Provide the (X, Y) coordinate of the cell's center where the given text is located.  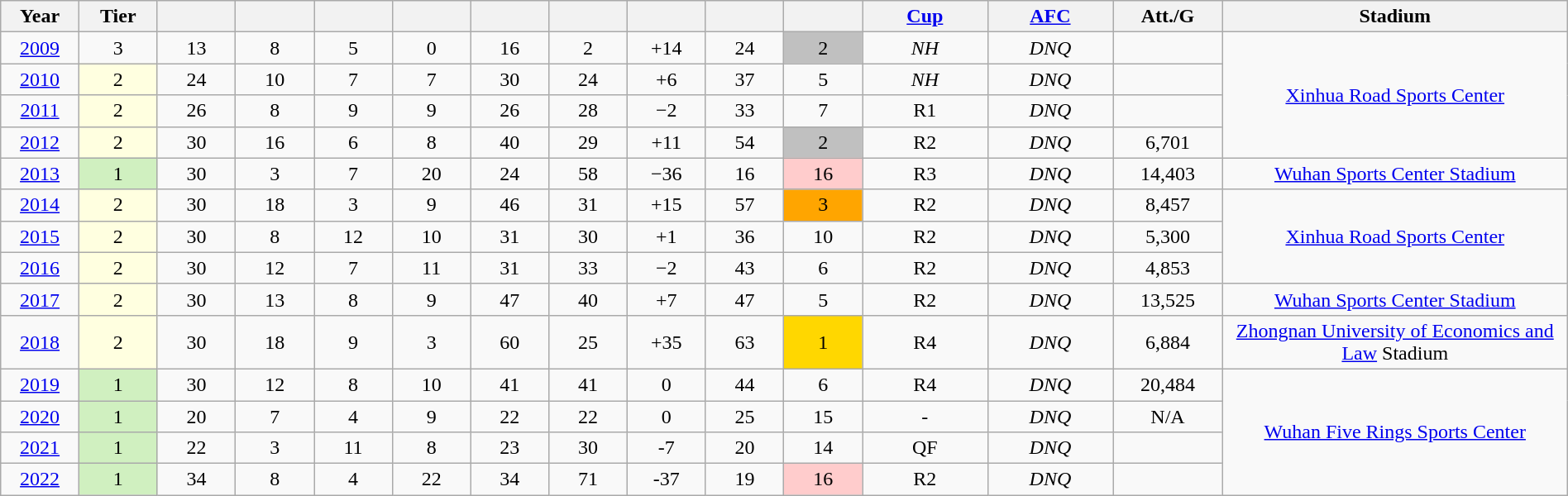
2011 (40, 111)
57 (744, 205)
2013 (40, 174)
2010 (40, 79)
36 (744, 236)
4,853 (1168, 268)
Tier (117, 17)
19 (744, 479)
N/A (1168, 416)
Year (40, 17)
58 (589, 174)
2017 (40, 299)
15 (824, 416)
2016 (40, 268)
Cup (925, 17)
2018 (40, 342)
Zhongnan University of Economics and Law Stadium (1394, 342)
+1 (667, 236)
6,701 (1168, 142)
R1 (925, 111)
2020 (40, 416)
2012 (40, 142)
8,457 (1168, 205)
QF (925, 448)
2015 (40, 236)
44 (744, 384)
71 (589, 479)
2021 (40, 448)
Wuhan Five Rings Sports Center (1394, 432)
13,525 (1168, 299)
23 (509, 448)
+15 (667, 205)
+14 (667, 48)
43 (744, 268)
2019 (40, 384)
2009 (40, 48)
46 (509, 205)
60 (509, 342)
+11 (667, 142)
+6 (667, 79)
−36 (667, 174)
2022 (40, 479)
+7 (667, 299)
-37 (667, 479)
20,484 (1168, 384)
-7 (667, 448)
37 (744, 79)
2014 (40, 205)
6,884 (1168, 342)
R3 (925, 174)
28 (589, 111)
+35 (667, 342)
AFC (1050, 17)
54 (744, 142)
29 (589, 142)
Stadium (1394, 17)
Att./G (1168, 17)
14 (824, 448)
63 (744, 342)
14,403 (1168, 174)
5,300 (1168, 236)
- (925, 416)
